Determine the [x, y] coordinate at the center of the cell enclosing the given text.  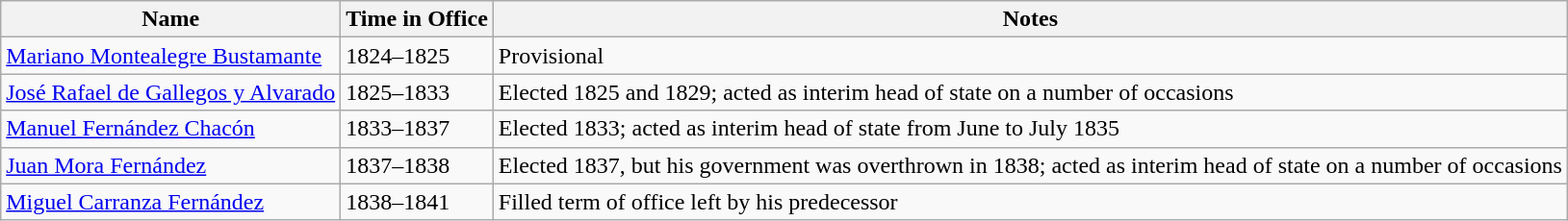
Manuel Fernández Chacón [171, 129]
1837–1838 [418, 165]
Elected 1833; acted as interim head of state from June to July 1835 [1030, 129]
Juan Mora Fernández [171, 165]
Time in Office [418, 19]
1825–1833 [418, 92]
Filled term of office left by his predecessor [1030, 202]
1838–1841 [418, 202]
Elected 1825 and 1829; acted as interim head of state on a number of occasions [1030, 92]
Provisional [1030, 56]
Name [171, 19]
1824–1825 [418, 56]
José Rafael de Gallegos y Alvarado [171, 92]
1833–1837 [418, 129]
Miguel Carranza Fernández [171, 202]
Notes [1030, 19]
Mariano Montealegre Bustamante [171, 56]
Elected 1837, but his government was overthrown in 1838; acted as interim head of state on a number of occasions [1030, 165]
